Return the (x, y) coordinate for the center point of the cell that contains the specified text.  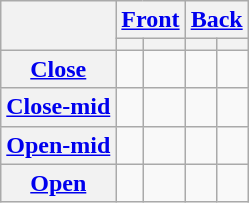
Open (58, 183)
Close (58, 69)
Close-mid (58, 107)
Front (150, 20)
Back (216, 20)
Open-mid (58, 145)
